From the cell containing the given text, extract its center point as [X, Y] coordinate. 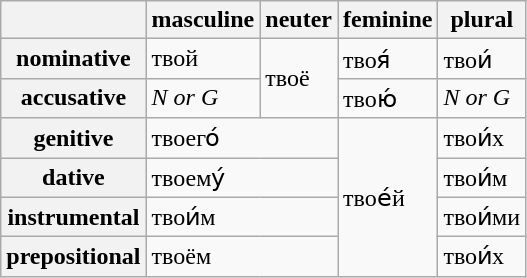
твоё [299, 78]
prepositional [74, 257]
nominative [74, 59]
neuter [299, 20]
твоя́ [388, 59]
твоему́ [242, 178]
твои́ [482, 59]
accusative [74, 98]
твои́ми [482, 217]
masculine [203, 20]
feminine [388, 20]
instrumental [74, 217]
твоём [242, 257]
genitive [74, 138]
твое́й [388, 197]
dative [74, 178]
твоего́ [242, 138]
твою́ [388, 98]
plural [482, 20]
твой [203, 59]
